Locate the cell with the specified text and output its (x, y) center coordinate. 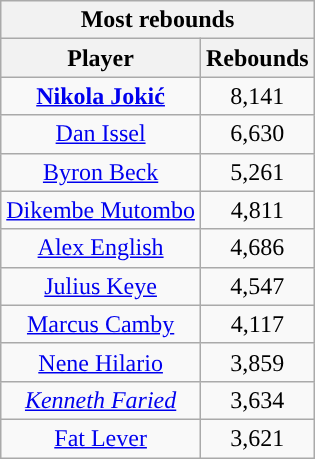
Kenneth Faried (101, 400)
8,141 (257, 96)
6,630 (257, 134)
Julius Keye (101, 286)
Most rebounds (158, 20)
Player (101, 58)
Alex English (101, 248)
Nikola Jokić (101, 96)
Fat Lever (101, 438)
Marcus Camby (101, 324)
3,859 (257, 362)
Nene Hilario (101, 362)
4,686 (257, 248)
4,547 (257, 286)
Byron Beck (101, 172)
4,811 (257, 210)
4,117 (257, 324)
3,621 (257, 438)
5,261 (257, 172)
3,634 (257, 400)
Dikembe Mutombo (101, 210)
Rebounds (257, 58)
Dan Issel (101, 134)
